Extract the [X, Y] coordinate from the center of the cell holding the provided text.  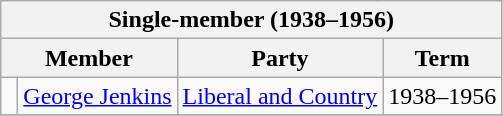
George Jenkins [98, 96]
Party [280, 58]
1938–1956 [442, 96]
Term [442, 58]
Member [89, 58]
Single-member (1938–1956) [252, 20]
Liberal and Country [280, 96]
